Return the (X, Y) coordinate for the center point of the cell that contains the specified text.  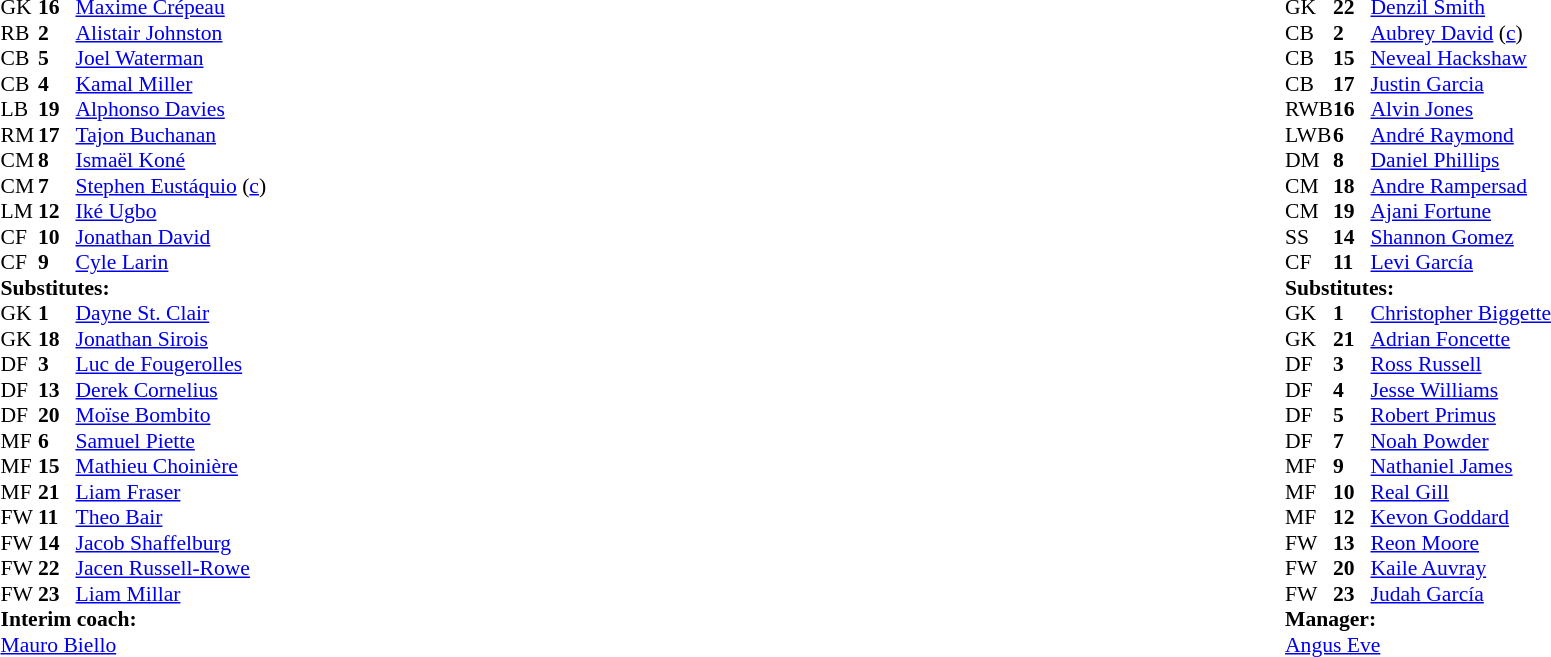
Neveal Hackshaw (1461, 59)
André Raymond (1461, 135)
Samuel Piette (172, 441)
Levi García (1461, 263)
Shannon Gomez (1461, 237)
Noah Powder (1461, 441)
Ajani Fortune (1461, 211)
Ismaël Koné (172, 161)
Kamal Miller (172, 84)
SS (1309, 237)
Tajon Buchanan (172, 135)
Jonathan David (172, 237)
Aubrey David (c) (1461, 33)
DM (1309, 161)
Adrian Foncette (1461, 339)
LB (19, 109)
Joel Waterman (172, 59)
RWB (1309, 109)
Dayne St. Clair (172, 313)
Justin Garcia (1461, 84)
Interim coach: (133, 619)
Jesse Williams (1461, 390)
Mathieu Choinière (172, 467)
Jacen Russell-Rowe (172, 569)
LWB (1309, 135)
Liam Fraser (172, 492)
Jacob Shaffelburg (172, 543)
Alistair Johnston (172, 33)
Nathaniel James (1461, 467)
Andre Rampersad (1461, 186)
Jonathan Sirois (172, 339)
Moïse Bombito (172, 415)
Judah García (1461, 594)
Iké Ugbo (172, 211)
Kevon Goddard (1461, 517)
Manager: (1418, 619)
Real Gill (1461, 492)
Derek Cornelius (172, 390)
Cyle Larin (172, 263)
Stephen Eustáquio (c) (172, 186)
Robert Primus (1461, 415)
RM (19, 135)
Kaile Auvray (1461, 569)
Alphonso Davies (172, 109)
LM (19, 211)
22 (57, 569)
RB (19, 33)
Ross Russell (1461, 365)
Christopher Biggette (1461, 313)
Alvin Jones (1461, 109)
Theo Bair (172, 517)
Reon Moore (1461, 543)
Luc de Fougerolles (172, 365)
16 (1352, 109)
Daniel Phillips (1461, 161)
Liam Millar (172, 594)
